Identify which cell holds the provided text, then report its (x, y) central coordinate. 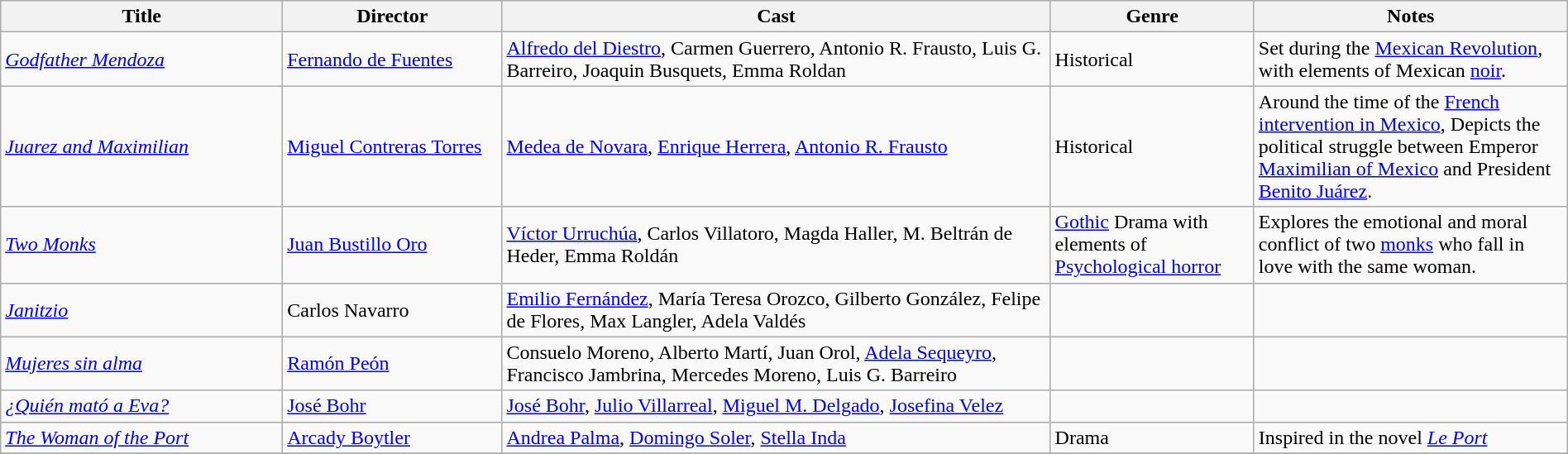
Juarez and Maximilian (142, 146)
José Bohr (392, 406)
Juan Bustillo Oro (392, 245)
Medea de Novara, Enrique Herrera, Antonio R. Frausto (776, 146)
Set during the Mexican Revolution, with elements of Mexican noir. (1411, 60)
Inspired in the novel Le Port (1411, 437)
Drama (1152, 437)
Title (142, 17)
Emilio Fernández, María Teresa Orozco, Gilberto González, Felipe de Flores, Max Langler, Adela Valdés (776, 309)
Arcady Boytler (392, 437)
Genre (1152, 17)
The Woman of the Port (142, 437)
Director (392, 17)
¿Quién mató a Eva? (142, 406)
Fernando de Fuentes (392, 60)
Víctor Urruchúa, Carlos Villatoro, Magda Haller, M. Beltrán de Heder, Emma Roldán (776, 245)
Carlos Navarro (392, 309)
José Bohr, Julio Villarreal, Miguel M. Delgado, Josefina Velez (776, 406)
Miguel Contreras Torres (392, 146)
Cast (776, 17)
Alfredo del Diestro, Carmen Guerrero, Antonio R. Frausto, Luis G. Barreiro, Joaquin Busquets, Emma Roldan (776, 60)
Ramón Peón (392, 364)
Mujeres sin alma (142, 364)
Janitzio (142, 309)
Explores the emotional and moral conflict of two monks who fall in love with the same woman. (1411, 245)
Gothic Drama with elements of Psychological horror (1152, 245)
Godfather Mendoza (142, 60)
Two Monks (142, 245)
Andrea Palma, Domingo Soler, Stella Inda (776, 437)
Notes (1411, 17)
Consuelo Moreno, Alberto Martí, Juan Orol, Adela Sequeyro, Francisco Jambrina, Mercedes Moreno, Luis G. Barreiro (776, 364)
